Pinpoint the cell where the given text exists, returning its (X, Y) midpoint coordinate. 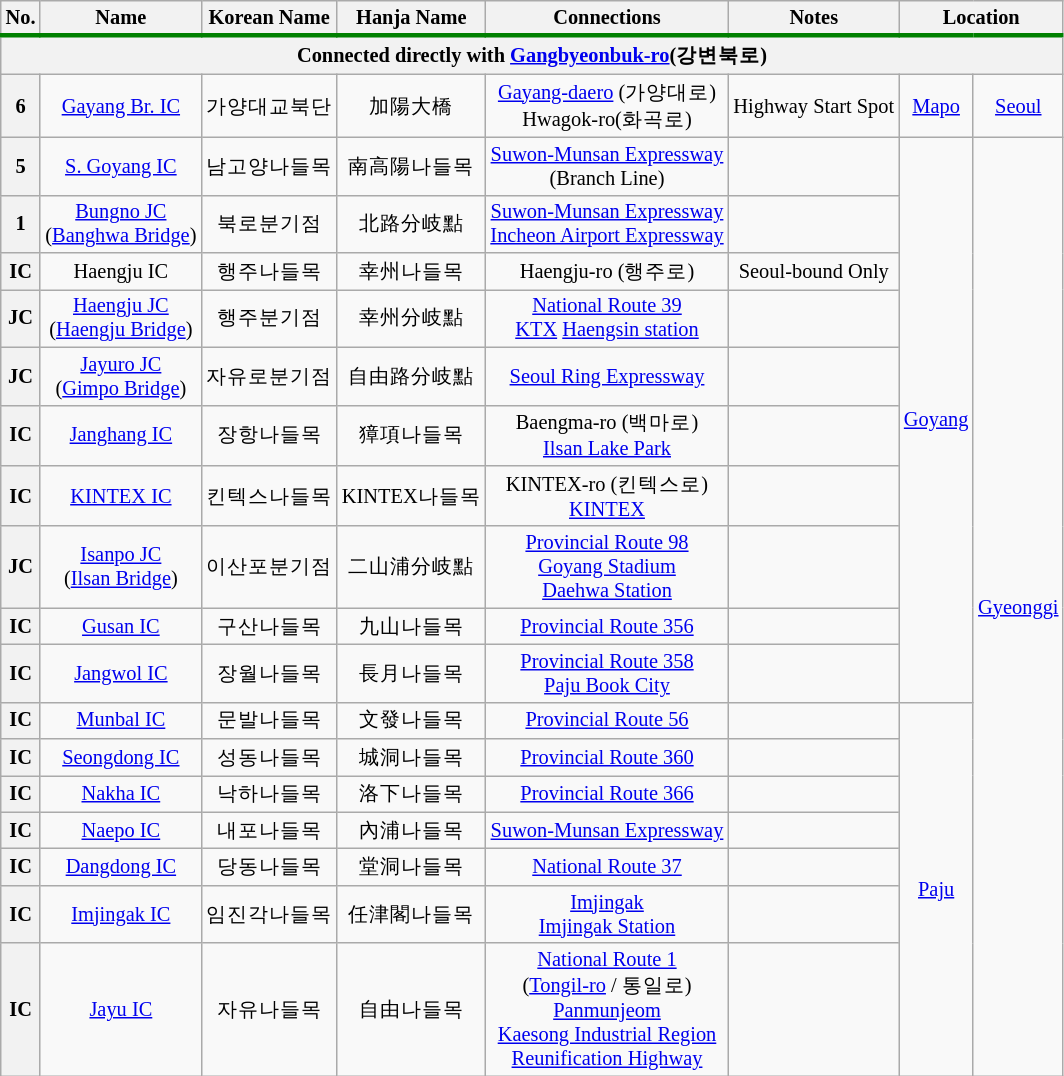
자유로분기점 (269, 376)
가양대교북단 (269, 106)
Connected directly with Gangbyeonbuk-ro(강변북로) (532, 55)
KINTEX-ro (킨텍스로)KINTEX (608, 496)
Jayu IC (120, 1010)
自由路分岐點 (412, 376)
洛下나들목 (412, 794)
長月나들목 (412, 673)
Provincial Route 356 (608, 626)
Provincial Route 360 (608, 758)
內浦나들목 (412, 830)
Bungno JC(Banghwa Bridge) (120, 224)
堂洞나들목 (412, 866)
Provincial Route 358Paju Book City (608, 673)
加陽大橋 (412, 106)
Suwon-Munsan Expressway(Branch Line) (608, 166)
킨텍스나들목 (269, 496)
Haengju IC (120, 272)
Jayuro JC(Gimpo Bridge) (120, 376)
Seoul (1018, 106)
당동나들목 (269, 866)
Nakha IC (120, 794)
성동나들목 (269, 758)
獐項나들목 (412, 436)
Seongdong IC (120, 758)
Name (120, 18)
Goyang (936, 420)
Connections (608, 18)
6 (21, 106)
Gyeonggi (1018, 606)
Gusan IC (120, 626)
幸州分岐點 (412, 318)
Provincial Route 56 (608, 720)
Haengju JC(Haengju Bridge) (120, 318)
장항나들목 (269, 436)
장월나들목 (269, 673)
九山나들목 (412, 626)
Suwon-Munsan Expressway (608, 830)
행주분기점 (269, 318)
Isanpo JC(Ilsan Bridge) (120, 567)
Baengma-ro (백마로)Ilsan Lake Park (608, 436)
Haengju-ro (행주로) (608, 272)
National Route 37 (608, 866)
幸州나들목 (412, 272)
National Route 1(Tongil-ro / 통일로)PanmunjeomKaesong Industrial RegionReunification Highway (608, 1010)
文發나들목 (412, 720)
1 (21, 224)
Notes (814, 18)
Location (981, 18)
Jangwol IC (120, 673)
북로분기점 (269, 224)
Gayang-daero (가양대로)Hwagok-ro(화곡로) (608, 106)
National Route 39KTX Haengsin station (608, 318)
내포나들목 (269, 830)
自由나들목 (412, 1010)
이산포분기점 (269, 567)
KINTEX IC (120, 496)
임진각나들목 (269, 914)
Dangdong IC (120, 866)
남고양나들목 (269, 166)
二山浦分岐點 (412, 567)
KINTEX나들목 (412, 496)
Gayang Br. IC (120, 106)
구산나들목 (269, 626)
문발나들목 (269, 720)
Paju (936, 889)
Provincial Route 98Goyang StadiumDaehwa Station (608, 567)
Naepo IC (120, 830)
Imjingak IC (120, 914)
Hanja Name (412, 18)
S. Goyang IC (120, 166)
Mapo (936, 106)
자유나들목 (269, 1010)
Janghang IC (120, 436)
Seoul Ring Expressway (608, 376)
Korean Name (269, 18)
ImjingakImjingak Station (608, 914)
Seoul-bound Only (814, 272)
낙하나들목 (269, 794)
Provincial Route 366 (608, 794)
城洞나들목 (412, 758)
Highway Start Spot (814, 106)
Munbal IC (120, 720)
No. (21, 18)
Suwon-Munsan Expressway Incheon Airport Expressway (608, 224)
5 (21, 166)
北路分岐點 (412, 224)
행주나들목 (269, 272)
任津閣나들목 (412, 914)
南高陽나들목 (412, 166)
